Scan for the cell matching the given text and deliver its [X, Y] coordinate at center. 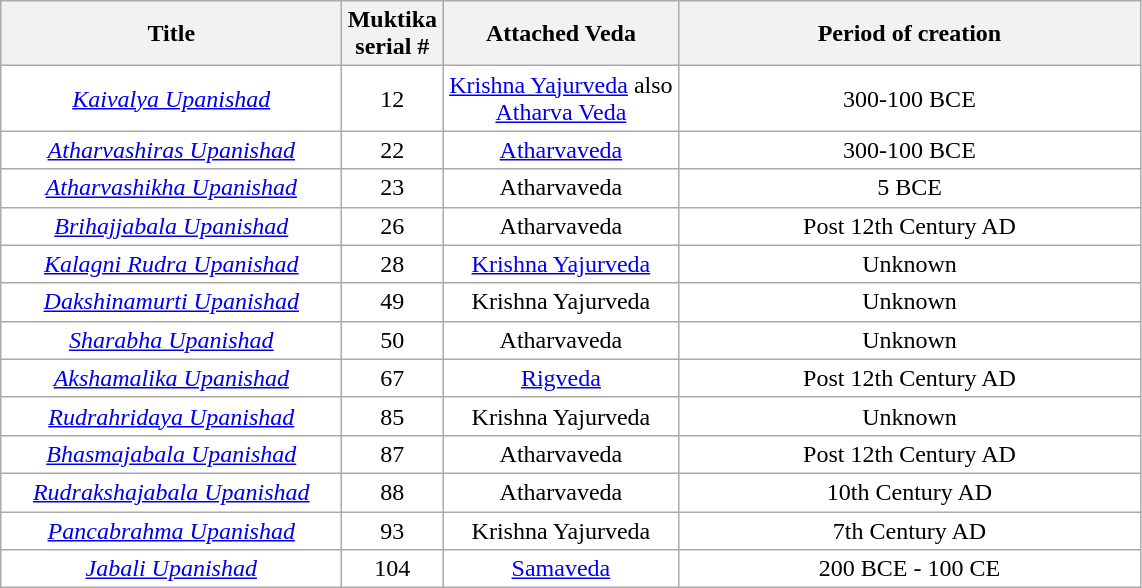
Brihajjabala Upanishad [172, 226]
Dakshinamurti Upanishad [172, 302]
Period of creation [910, 34]
Atharvashikha Upanishad [172, 188]
Rudrahridaya Upanishad [172, 416]
Rigveda [561, 378]
Atharvashiras Upanishad [172, 150]
200 BCE - 100 CE [910, 569]
Attached Veda [561, 34]
88 [392, 492]
Krishna Yajurveda also Atharva Veda [561, 98]
23 [392, 188]
104 [392, 569]
85 [392, 416]
26 [392, 226]
10th Century AD [910, 492]
5 BCE [910, 188]
87 [392, 454]
7th Century AD [910, 531]
12 [392, 98]
Kalagni Rudra Upanishad [172, 264]
22 [392, 150]
67 [392, 378]
Pancabrahma Upanishad [172, 531]
Jabali Upanishad [172, 569]
Muktika serial # [392, 34]
Rudrakshajabala Upanishad [172, 492]
28 [392, 264]
Samaveda [561, 569]
93 [392, 531]
Kaivalya Upanishad [172, 98]
Sharabha Upanishad [172, 340]
49 [392, 302]
Bhasmajabala Upanishad [172, 454]
50 [392, 340]
Akshamalika Upanishad [172, 378]
Title [172, 34]
